Capture the cell that displays the provided text and extract its [x, y] central coordinate. 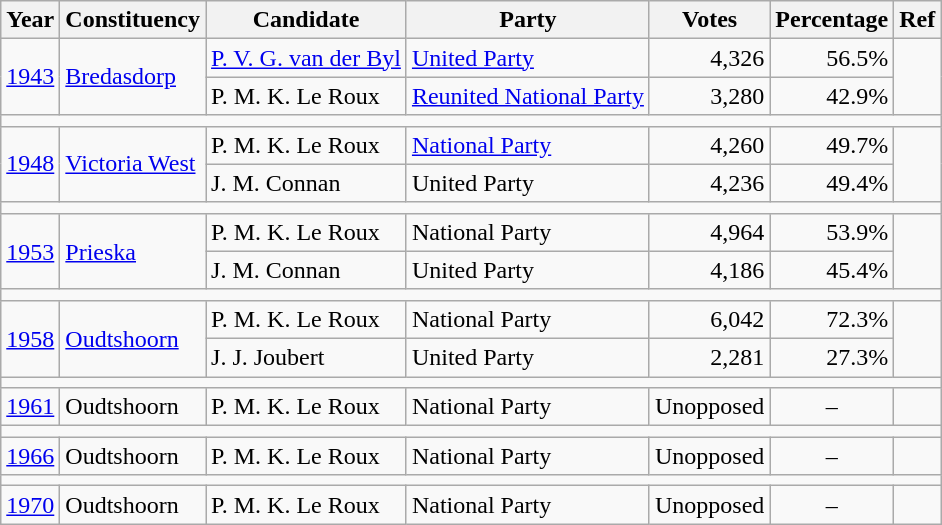
Candidate [306, 20]
4,186 [709, 270]
Victoria West [133, 164]
1958 [30, 338]
Constituency [133, 20]
Party [528, 20]
45.4% [832, 270]
4,326 [709, 58]
1970 [30, 505]
53.9% [832, 232]
3,280 [709, 96]
1943 [30, 77]
Reunited National Party [528, 96]
Bredasdorp [133, 77]
1966 [30, 456]
49.7% [832, 145]
1948 [30, 164]
27.3% [832, 357]
4,236 [709, 183]
2,281 [709, 357]
1961 [30, 407]
56.5% [832, 58]
4,964 [709, 232]
1953 [30, 251]
Votes [709, 20]
6,042 [709, 319]
P. V. G. van der Byl [306, 58]
Ref [918, 20]
Prieska [133, 251]
42.9% [832, 96]
Year [30, 20]
J. J. Joubert [306, 357]
49.4% [832, 183]
Percentage [832, 20]
72.3% [832, 319]
4,260 [709, 145]
